Pinpoint the cell where the given text exists, returning its [X, Y] midpoint coordinate. 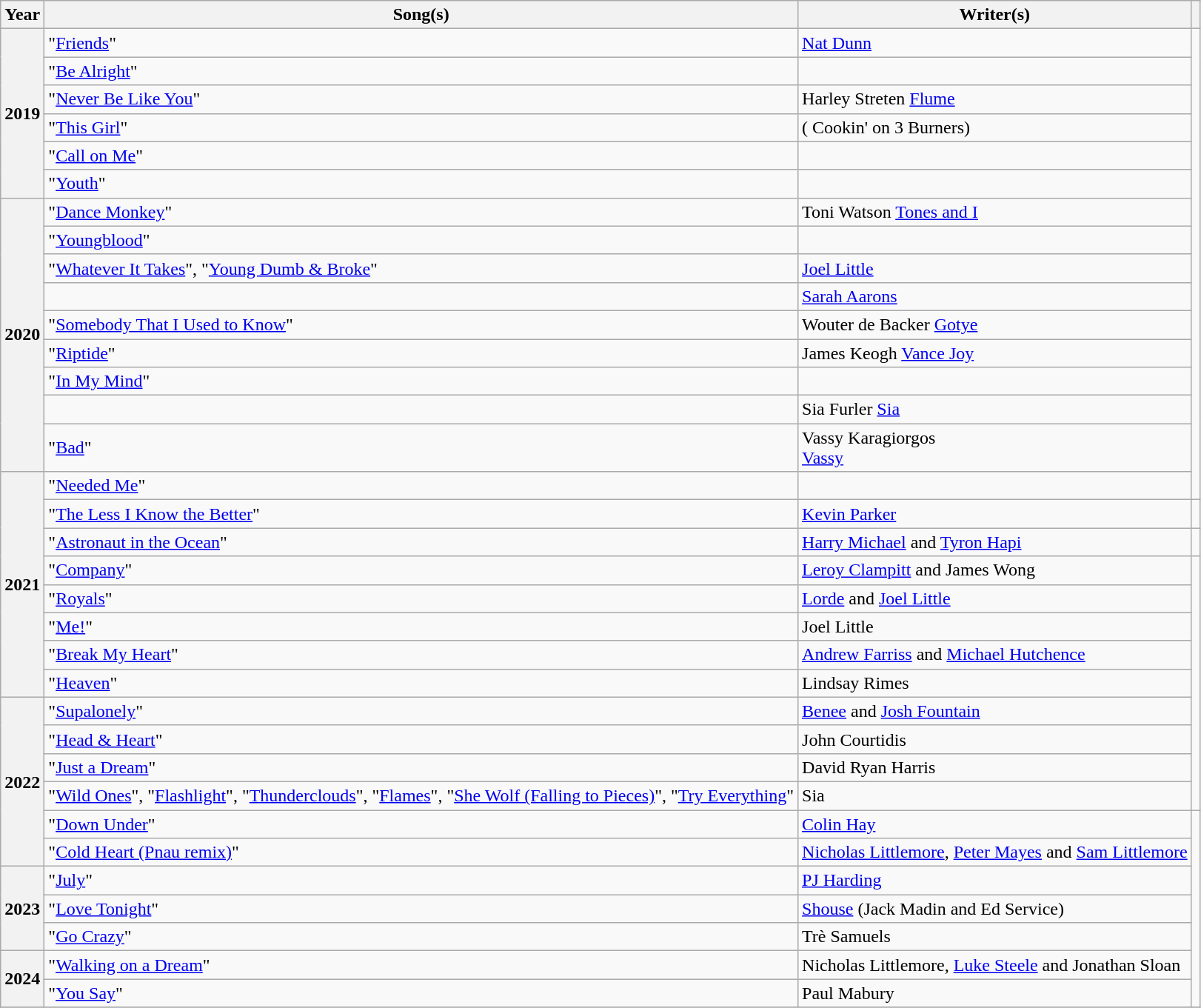
"Down Under" [421, 824]
"July" [421, 881]
"Needed Me" [421, 486]
"Walking on a Dream" [421, 965]
"Call on Me" [421, 156]
Vassy Karagiorgos Vassy [995, 447]
"Company" [421, 570]
"Whatever It Takes", "Young Dumb & Broke" [421, 268]
Nicholas Littlemore, Luke Steele and Jonathan Sloan [995, 965]
Song(s) [421, 15]
2023 [22, 909]
"Go Crazy" [421, 937]
Toni Watson Tones and I [995, 212]
( Cookin' on 3 Burners) [995, 127]
Year [22, 15]
"Supalonely" [421, 711]
"This Girl" [421, 127]
Lorde and Joel Little [995, 598]
"Just a Dream" [421, 767]
Lindsay Rimes [995, 683]
Andrew Farriss and Michael Hutchence [995, 655]
Sia [995, 795]
"Youngblood" [421, 240]
John Courtidis [995, 739]
2021 [22, 584]
Paul Mabury [995, 993]
"The Less I Know the Better" [421, 514]
Leroy Clampitt and James Wong [995, 570]
"Be Alright" [421, 71]
"Wild Ones", "Flashlight", "Thunderclouds", "Flames", "She Wolf (Falling to Pieces)", "Try Everything" [421, 795]
Benee and Josh Fountain [995, 711]
"Astronaut in the Ocean" [421, 542]
2019 [22, 113]
"Dance Monkey" [421, 212]
Writer(s) [995, 15]
Wouter de Backer Gotye [995, 324]
PJ Harding [995, 881]
Sia Furler Sia [995, 410]
"In My Mind" [421, 381]
"Never Be Like You" [421, 99]
"Royals" [421, 598]
"Youth" [421, 184]
2020 [22, 335]
Sarah Aarons [995, 296]
James Keogh Vance Joy [995, 353]
Trè Samuels [995, 937]
David Ryan Harris [995, 767]
"Break My Heart" [421, 655]
Shouse (Jack Madin and Ed Service) [995, 909]
Harry Michael and Tyron Hapi [995, 542]
Colin Hay [995, 824]
"Friends" [421, 43]
"Riptide" [421, 353]
Harley Streten Flume [995, 99]
"Cold Heart (Pnau remix)" [421, 852]
2024 [22, 979]
Nicholas Littlemore, Peter Mayes and Sam Littlemore [995, 852]
"Love Tonight" [421, 909]
"Head & Heart" [421, 739]
2022 [22, 781]
"You Say" [421, 993]
Kevin Parker [995, 514]
"Bad" [421, 447]
Nat Dunn [995, 43]
"Heaven" [421, 683]
"Me!" [421, 627]
"Somebody That I Used to Know" [421, 324]
